For the text-containing cell, return its midpoint in (x, y) coordinate format. 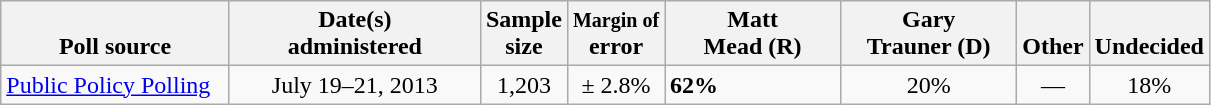
62% (753, 85)
Poll source (116, 34)
MattMead (R) (753, 34)
July 19–21, 2013 (354, 85)
20% (929, 85)
18% (1149, 85)
Date(s)administered (354, 34)
Samplesize (524, 34)
Public Policy Polling (116, 85)
1,203 (524, 85)
Undecided (1149, 34)
± 2.8% (616, 85)
Other (1053, 34)
GaryTrauner (D) (929, 34)
Margin oferror (616, 34)
— (1053, 85)
